Provide the [x, y] coordinate of the cell's center where the given text is located.  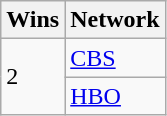
2 [33, 77]
CBS [115, 58]
HBO [115, 96]
Wins [33, 20]
Network [115, 20]
